Return the (x, y) coordinate for the center point of the cell that contains the specified text.  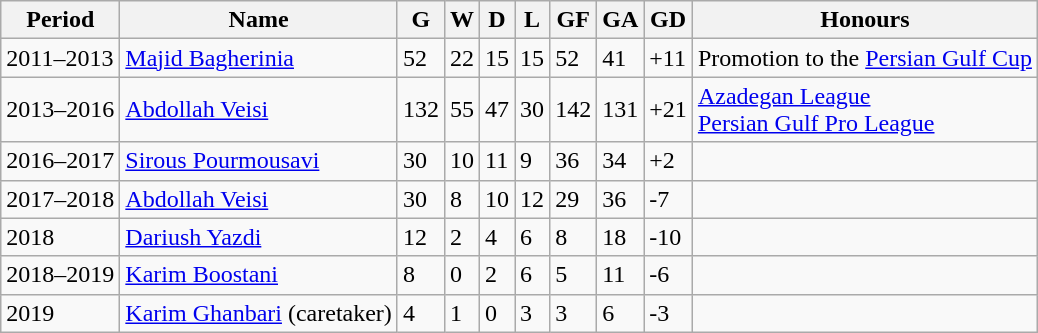
GD (668, 20)
2018–2019 (60, 275)
+21 (668, 110)
D (498, 20)
G (420, 20)
2019 (60, 313)
Majid Bagherinia (259, 58)
Azadegan LeaguePersian Gulf Pro League (864, 110)
GF (574, 20)
41 (620, 58)
+11 (668, 58)
-3 (668, 313)
Sirous Pourmousavi (259, 161)
+2 (668, 161)
22 (462, 58)
-10 (668, 237)
18 (620, 237)
2013–2016 (60, 110)
29 (574, 199)
34 (620, 161)
2018 (60, 237)
2017–2018 (60, 199)
142 (574, 110)
5 (574, 275)
Karim Ghanbari (caretaker) (259, 313)
-6 (668, 275)
Period (60, 20)
1 (462, 313)
2011–2013 (60, 58)
132 (420, 110)
Dariush Yazdi (259, 237)
W (462, 20)
47 (498, 110)
55 (462, 110)
L (532, 20)
Honours (864, 20)
Karim Boostani (259, 275)
-7 (668, 199)
GA (620, 20)
131 (620, 110)
2016–2017 (60, 161)
9 (532, 161)
Promotion to the Persian Gulf Cup (864, 58)
Name (259, 20)
